Search for the cell housing the specified text and yield its [x, y] center coordinate. 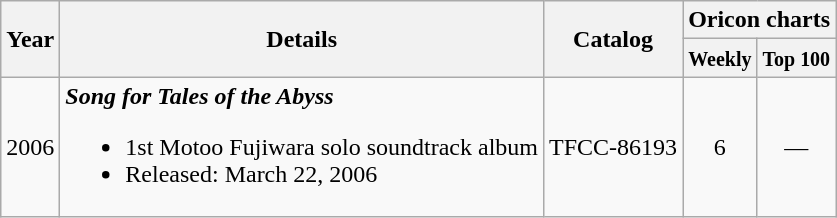
6 [720, 147]
— [796, 147]
Song for Tales of the Abyss1st Motoo Fujiwara solo soundtrack albumReleased: March 22, 2006 [302, 147]
Oricon charts [760, 20]
Details [302, 39]
Weekly [720, 58]
Catalog [614, 39]
Year [30, 39]
2006 [30, 147]
TFCC-86193 [614, 147]
Top 100 [796, 58]
